Return (X, Y) of the center of cell containing provided text 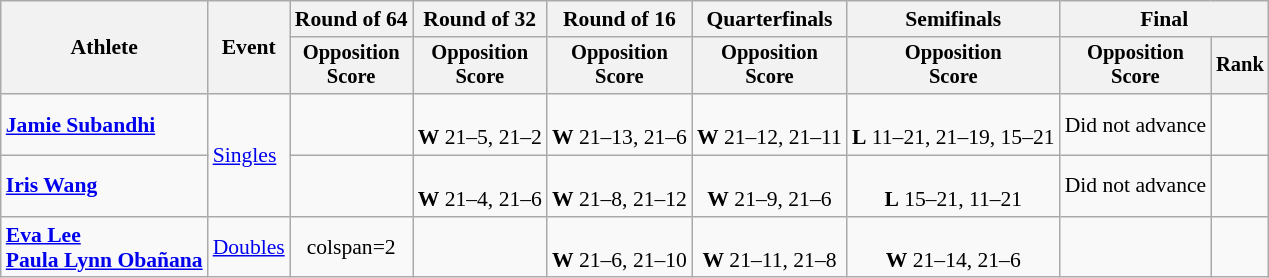
Final (1164, 19)
Semifinals (954, 19)
W 21–6, 21–10 (620, 248)
Jamie Subandhi (104, 124)
Event (249, 48)
Quarterfinals (770, 19)
Doubles (249, 248)
Singles (249, 155)
W 21–5, 21–2 (480, 124)
Round of 64 (352, 19)
Round of 16 (620, 19)
Eva LeePaula Lynn Obañana (104, 248)
Rank (1240, 66)
W 21–11, 21–8 (770, 248)
Athlete (104, 48)
Round of 32 (480, 19)
W 21–12, 21–11 (770, 124)
L 11–21, 21–19, 15–21 (954, 124)
W 21–4, 21–6 (480, 186)
colspan=2 (352, 248)
Iris Wang (104, 186)
W 21–13, 21–6 (620, 124)
W 21–8, 21–12 (620, 186)
W 21–9, 21–6 (770, 186)
L 15–21, 11–21 (954, 186)
W 21–14, 21–6 (954, 248)
